Capture the cell that displays the provided text and extract its [x, y] central coordinate. 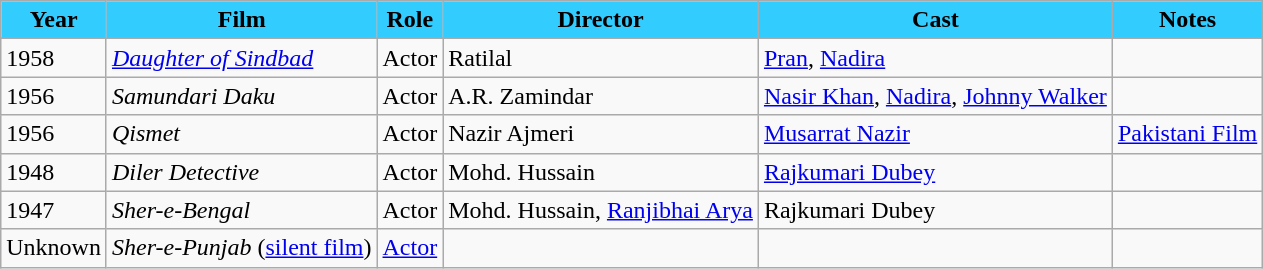
Notes [1187, 20]
Unknown [54, 248]
Director [601, 20]
Daughter of Sindbad [242, 58]
Nazir Ajmeri [601, 134]
Nasir Khan, Nadira, Johnny Walker [935, 96]
A.R. Zamindar [601, 96]
Qismet [242, 134]
Samundari Daku [242, 96]
Sher-e-Bengal [242, 210]
Ratilal [601, 58]
Mohd. Hussain, Ranjibhai Arya [601, 210]
Year [54, 20]
1948 [54, 172]
Musarrat Nazir [935, 134]
Cast [935, 20]
1958 [54, 58]
Film [242, 20]
Pran, Nadira [935, 58]
1947 [54, 210]
Sher-e-Punjab (silent film) [242, 248]
Pakistani Film [1187, 134]
Diler Detective [242, 172]
Role [410, 20]
Mohd. Hussain [601, 172]
